Return the [X, Y] coordinate for the center point of the cell that contains the specified text.  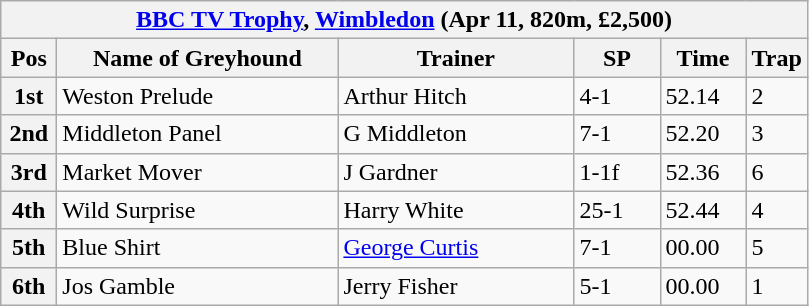
25-1 [617, 210]
Weston Prelude [198, 96]
52.14 [703, 96]
4-1 [617, 96]
Market Mover [198, 172]
SP [617, 58]
2nd [29, 134]
3rd [29, 172]
Blue Shirt [198, 248]
4th [29, 210]
4 [776, 210]
Name of Greyhound [198, 58]
5 [776, 248]
Middleton Panel [198, 134]
52.44 [703, 210]
Wild Surprise [198, 210]
5-1 [617, 286]
Jos Gamble [198, 286]
1st [29, 96]
52.20 [703, 134]
Pos [29, 58]
1-1f [617, 172]
J Gardner [456, 172]
1 [776, 286]
3 [776, 134]
George Curtis [456, 248]
6th [29, 286]
BBC TV Trophy, Wimbledon (Apr 11, 820m, £2,500) [404, 20]
Jerry Fisher [456, 286]
Trap [776, 58]
Arthur Hitch [456, 96]
6 [776, 172]
52.36 [703, 172]
Harry White [456, 210]
Time [703, 58]
G Middleton [456, 134]
5th [29, 248]
2 [776, 96]
Trainer [456, 58]
